Return the [X, Y] coordinate for the center point of the cell that contains the specified text.  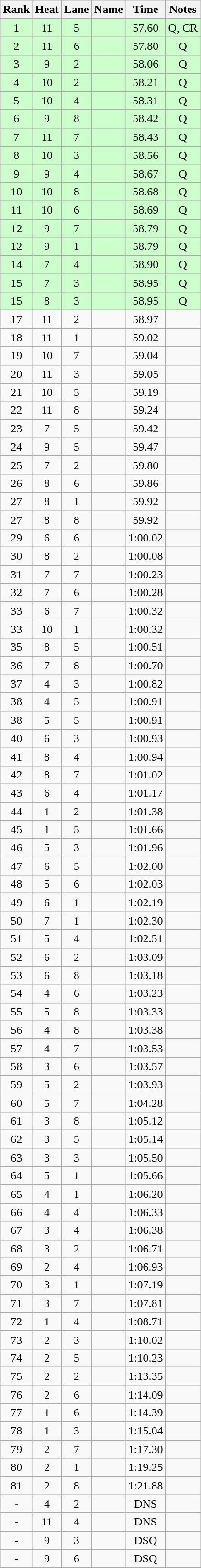
56 [16, 1030]
1:00.08 [145, 556]
58.97 [145, 319]
57.60 [145, 28]
1:03.18 [145, 975]
1:01.02 [145, 775]
22 [16, 410]
1:13.35 [145, 1376]
1:10.02 [145, 1340]
40 [16, 738]
76 [16, 1395]
1:02.00 [145, 866]
1:00.28 [145, 593]
Q, CR [183, 28]
1:00.23 [145, 575]
75 [16, 1376]
1:07.81 [145, 1303]
1:06.33 [145, 1212]
1:00.82 [145, 684]
1:03.38 [145, 1030]
59.86 [145, 483]
64 [16, 1176]
1:03.93 [145, 1084]
59.04 [145, 356]
58.68 [145, 192]
32 [16, 593]
20 [16, 374]
63 [16, 1158]
80 [16, 1467]
42 [16, 775]
1:01.17 [145, 793]
1:00.70 [145, 666]
70 [16, 1285]
59 [16, 1084]
21 [16, 392]
1:02.19 [145, 902]
52 [16, 957]
58.67 [145, 173]
36 [16, 666]
44 [16, 812]
1:05.12 [145, 1121]
71 [16, 1303]
59.05 [145, 374]
19 [16, 356]
49 [16, 902]
1:03.57 [145, 1066]
1:06.93 [145, 1267]
59.02 [145, 338]
1:03.09 [145, 957]
1:04.28 [145, 1103]
67 [16, 1230]
31 [16, 575]
1:06.71 [145, 1249]
58.56 [145, 155]
24 [16, 447]
23 [16, 429]
1:05.66 [145, 1176]
Rank [16, 10]
47 [16, 866]
1:05.14 [145, 1139]
45 [16, 830]
79 [16, 1449]
58.42 [145, 119]
1:10.23 [145, 1358]
46 [16, 848]
1:02.30 [145, 921]
77 [16, 1413]
1:03.23 [145, 993]
58.43 [145, 137]
26 [16, 483]
1:02.51 [145, 939]
1:19.25 [145, 1467]
Heat [47, 10]
58.69 [145, 210]
1:01.38 [145, 812]
59.42 [145, 429]
1:03.33 [145, 1012]
65 [16, 1194]
29 [16, 538]
54 [16, 993]
1:14.39 [145, 1413]
37 [16, 684]
1:14.09 [145, 1395]
59.47 [145, 447]
1:00.51 [145, 647]
1:05.50 [145, 1158]
68 [16, 1249]
58.06 [145, 64]
1:01.66 [145, 830]
81 [16, 1486]
69 [16, 1267]
58.31 [145, 101]
74 [16, 1358]
73 [16, 1340]
59.19 [145, 392]
1:02.03 [145, 884]
66 [16, 1212]
1:00.93 [145, 738]
14 [16, 265]
1:00.94 [145, 756]
Name [108, 10]
1:21.88 [145, 1486]
58.90 [145, 265]
53 [16, 975]
61 [16, 1121]
58 [16, 1066]
43 [16, 793]
78 [16, 1431]
1:01.96 [145, 848]
35 [16, 647]
59.80 [145, 465]
1:08.71 [145, 1321]
18 [16, 338]
58.21 [145, 82]
48 [16, 884]
59.24 [145, 410]
57.80 [145, 46]
1:06.38 [145, 1230]
55 [16, 1012]
Time [145, 10]
1:03.53 [145, 1048]
Notes [183, 10]
50 [16, 921]
1:15.04 [145, 1431]
41 [16, 756]
60 [16, 1103]
17 [16, 319]
30 [16, 556]
62 [16, 1139]
Lane [77, 10]
1:07.19 [145, 1285]
1:06.20 [145, 1194]
25 [16, 465]
72 [16, 1321]
1:17.30 [145, 1449]
51 [16, 939]
1:00.02 [145, 538]
57 [16, 1048]
